From the cell containing the given text, extract its center point as (X, Y) coordinate. 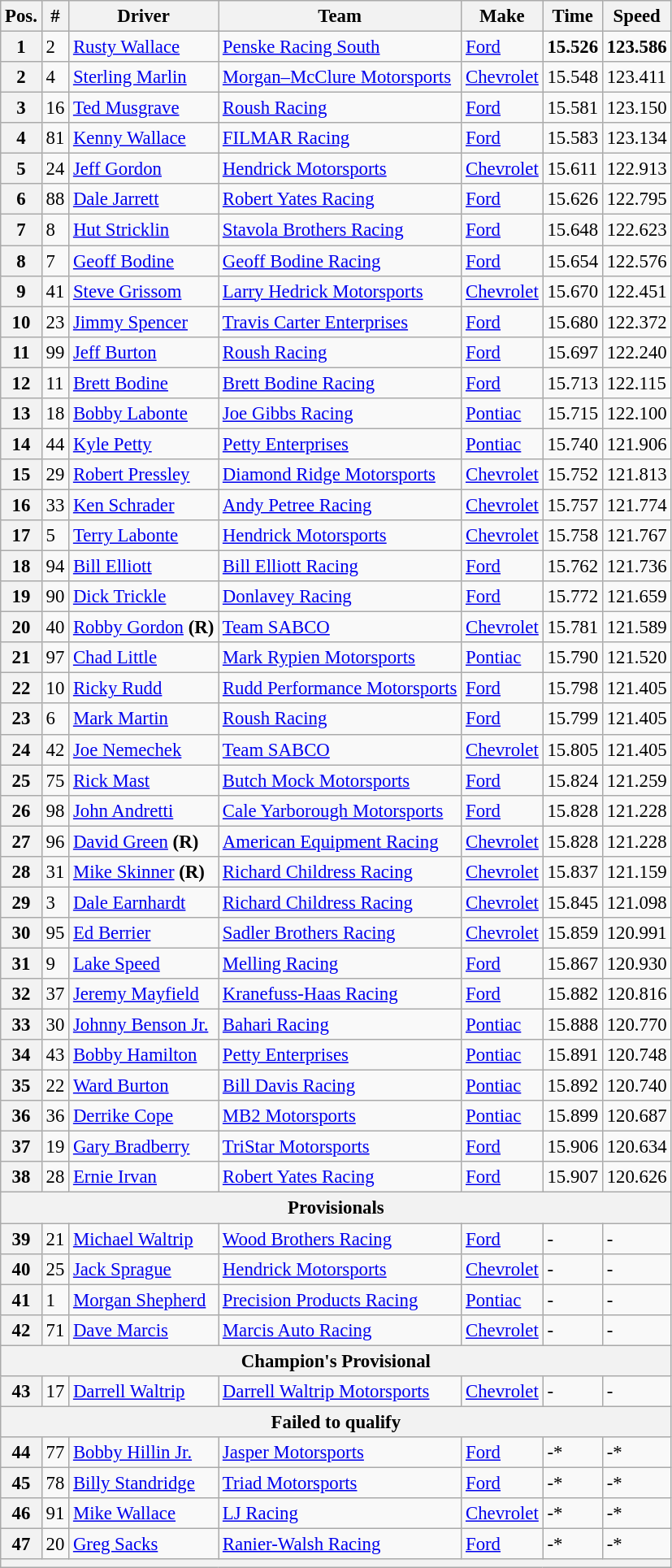
Travis Carter Enterprises (340, 322)
Dave Marcis (144, 1330)
Bill Davis Racing (340, 1086)
15.526 (572, 47)
Cale Yarborough Motorsports (340, 810)
Ricky Rudd (144, 688)
Jimmy Spencer (144, 322)
120.687 (637, 1116)
Bahari Racing (340, 1025)
15.805 (572, 749)
120.626 (637, 1178)
15.548 (572, 77)
15.891 (572, 1055)
Robby Gordon (R) (144, 628)
88 (55, 199)
15.867 (572, 963)
15.758 (572, 536)
123.150 (637, 108)
Brett Bodine Racing (340, 383)
122.451 (637, 291)
46 (21, 1514)
120.770 (637, 1025)
Jeff Gordon (144, 169)
Joe Nemechek (144, 749)
Morgan–McClure Motorsports (340, 77)
Diamond Ridge Motorsports (340, 475)
Driver (144, 16)
American Equipment Racing (340, 841)
Ranier-Walsh Racing (340, 1544)
121.813 (637, 475)
Jack Sprague (144, 1269)
121.774 (637, 505)
15.697 (572, 352)
122.115 (637, 383)
Penske Racing South (340, 47)
Chad Little (144, 658)
Pos. (21, 16)
99 (55, 352)
15.799 (572, 719)
Larry Hedrick Motorsports (340, 291)
71 (55, 1330)
# (55, 16)
15.757 (572, 505)
121.906 (637, 444)
122.372 (637, 322)
34 (21, 1055)
Rick Mast (144, 780)
Mark Martin (144, 719)
Bobby Hillin Jr. (144, 1453)
15.654 (572, 261)
122.913 (637, 169)
Hut Stricklin (144, 230)
15.581 (572, 108)
Gary Bradberry (144, 1147)
123.586 (637, 47)
15.648 (572, 230)
15.772 (572, 597)
120.740 (637, 1086)
Wood Brothers Racing (340, 1239)
Ed Berrier (144, 933)
120.634 (637, 1147)
FILMAR Racing (340, 138)
121.098 (637, 902)
15.740 (572, 444)
Kenny Wallace (144, 138)
Sterling Marlin (144, 77)
Jeff Burton (144, 352)
Darrell Waltrip Motorsports (340, 1392)
123.134 (637, 138)
45 (21, 1483)
Make (502, 16)
Failed to qualify (336, 1422)
David Green (R) (144, 841)
95 (55, 933)
15.611 (572, 169)
35 (21, 1086)
Provisionals (336, 1208)
Team (340, 16)
120.816 (637, 994)
LJ Racing (340, 1514)
Dick Trickle (144, 597)
90 (55, 597)
15.752 (572, 475)
Greg Sacks (144, 1544)
Rudd Performance Motorsports (340, 688)
14 (21, 444)
Johnny Benson Jr. (144, 1025)
121.589 (637, 628)
122.576 (637, 261)
15.715 (572, 414)
15.845 (572, 902)
Melling Racing (340, 963)
122.623 (637, 230)
Mark Rypien Motorsports (340, 658)
Ernie Irvan (144, 1178)
15.790 (572, 658)
121.520 (637, 658)
Joe Gibbs Racing (340, 414)
Bobby Hamilton (144, 1055)
Jasper Motorsports (340, 1453)
Champion's Provisional (336, 1361)
120.748 (637, 1055)
Brett Bodine (144, 383)
TriStar Motorsports (340, 1147)
Andy Petree Racing (340, 505)
77 (55, 1453)
Marcis Auto Racing (340, 1330)
15.888 (572, 1025)
15.859 (572, 933)
15.892 (572, 1086)
Stavola Brothers Racing (340, 230)
12 (21, 383)
Time (572, 16)
Robert Pressley (144, 475)
Bobby Labonte (144, 414)
Jeremy Mayfield (144, 994)
15.781 (572, 628)
Ward Burton (144, 1086)
121.659 (637, 597)
121.259 (637, 780)
96 (55, 841)
97 (55, 658)
Bill Elliott Racing (340, 567)
94 (55, 567)
Ken Schrader (144, 505)
15.583 (572, 138)
Donlavey Racing (340, 597)
Lake Speed (144, 963)
Precision Products Racing (340, 1300)
27 (21, 841)
Mike Wallace (144, 1514)
John Andretti (144, 810)
91 (55, 1514)
Steve Grissom (144, 291)
78 (55, 1483)
Dale Earnhardt (144, 902)
15.906 (572, 1147)
15 (21, 475)
32 (21, 994)
Kranefuss-Haas Racing (340, 994)
Terry Labonte (144, 536)
Butch Mock Motorsports (340, 780)
15.626 (572, 199)
122.100 (637, 414)
Geoff Bodine Racing (340, 261)
98 (55, 810)
Darrell Waltrip (144, 1392)
15.762 (572, 567)
26 (21, 810)
13 (21, 414)
Speed (637, 16)
122.795 (637, 199)
15.907 (572, 1178)
15.882 (572, 994)
Michael Waltrip (144, 1239)
15.837 (572, 872)
15.899 (572, 1116)
Kyle Petty (144, 444)
Billy Standridge (144, 1483)
Mike Skinner (R) (144, 872)
39 (21, 1239)
15.680 (572, 322)
120.991 (637, 933)
47 (21, 1544)
MB2 Motorsports (340, 1116)
Morgan Shepherd (144, 1300)
Sadler Brothers Racing (340, 933)
Dale Jarrett (144, 199)
75 (55, 780)
15.713 (572, 383)
Triad Motorsports (340, 1483)
120.930 (637, 963)
Derrike Cope (144, 1116)
121.736 (637, 567)
15.824 (572, 780)
15.670 (572, 291)
123.411 (637, 77)
Rusty Wallace (144, 47)
121.767 (637, 536)
81 (55, 138)
38 (21, 1178)
Geoff Bodine (144, 261)
Ted Musgrave (144, 108)
122.240 (637, 352)
121.159 (637, 872)
15.798 (572, 688)
Bill Elliott (144, 567)
